Detect which cell encompasses the target text, then output its [x, y] center coordinate. 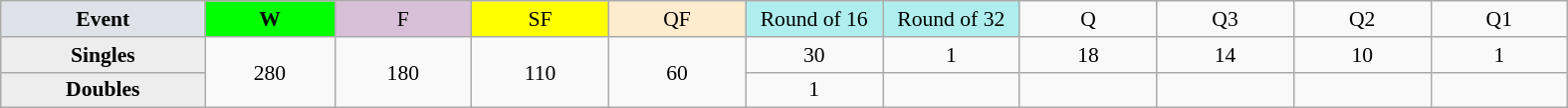
W [270, 19]
180 [403, 72]
F [403, 19]
14 [1226, 55]
SF [541, 19]
18 [1088, 55]
Doubles [104, 90]
Q2 [1362, 19]
Q [1088, 19]
280 [270, 72]
Q1 [1499, 19]
QF [677, 19]
Round of 32 [951, 19]
Round of 16 [814, 19]
Q3 [1226, 19]
10 [1362, 55]
Singles [104, 55]
30 [814, 55]
60 [677, 72]
Event [104, 19]
110 [541, 72]
